Scan for the cell matching the given text and deliver its (X, Y) coordinate at center. 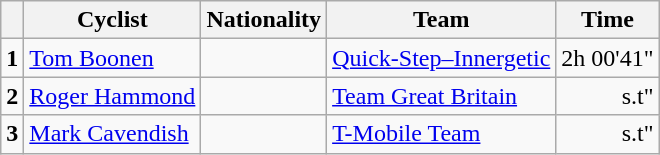
3 (12, 134)
Time (608, 20)
Mark Cavendish (112, 134)
T-Mobile Team (442, 134)
Team (442, 20)
Cyclist (112, 20)
Nationality (264, 20)
2h 00'41" (608, 58)
Team Great Britain (442, 96)
Quick-Step–Innergetic (442, 58)
Roger Hammond (112, 96)
Tom Boonen (112, 58)
1 (12, 58)
2 (12, 96)
